Search for the cell housing the specified text and yield its [x, y] center coordinate. 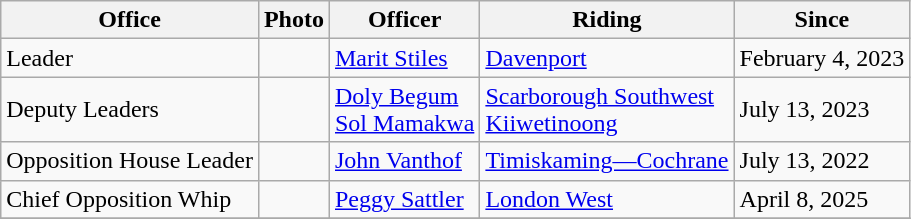
John Vanthof [404, 161]
July 13, 2022 [822, 161]
Leader [130, 58]
Timiskaming—Cochrane [607, 161]
Riding [607, 20]
Officer [404, 20]
Deputy Leaders [130, 110]
July 13, 2023 [822, 110]
Marit Stiles [404, 58]
Office [130, 20]
April 8, 2025 [822, 199]
Photo [294, 20]
Doly BegumSol Mamakwa [404, 110]
Davenport [607, 58]
London West [607, 199]
Chief Opposition Whip [130, 199]
February 4, 2023 [822, 58]
Peggy Sattler [404, 199]
Opposition House Leader [130, 161]
Scarborough SouthwestKiiwetinoong [607, 110]
Since [822, 20]
